Return the (x, y) coordinate for the center point of the cell that contains the specified text.  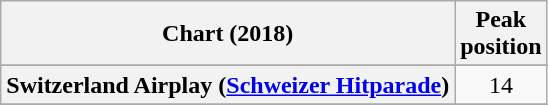
Switzerland Airplay (Schweizer Hitparade) (228, 85)
Chart (2018) (228, 34)
Peak position (501, 34)
14 (501, 85)
